Locate the cell with the specified text and output its (X, Y) center coordinate. 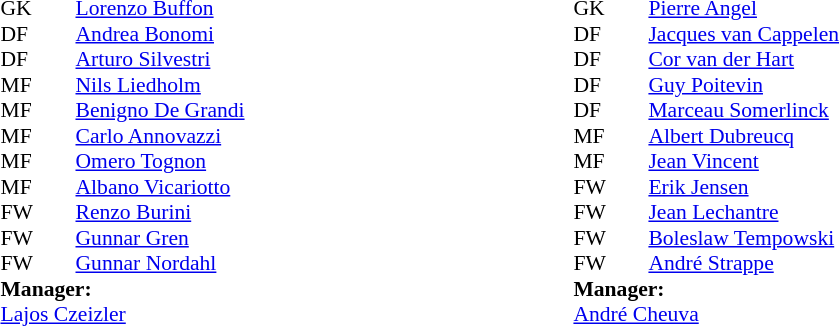
Arturo Silvestri (160, 59)
Carlo Annovazzi (160, 136)
Jean Vincent (744, 161)
Benigno De Grandi (160, 111)
Andrea Bonomi (160, 34)
Cor van der Hart (744, 59)
Renzo Burini (160, 213)
Albano Vicariotto (160, 187)
Omero Tognon (160, 161)
Boleslaw Tempowski (744, 238)
André Strappe (744, 263)
Gunnar Gren (160, 238)
Albert Dubreucq (744, 136)
Jacques van Cappelen (744, 34)
Gunnar Nordahl (160, 263)
Marceau Somerlinck (744, 111)
Guy Poitevin (744, 85)
Nils Liedholm (160, 85)
Jean Lechantre (744, 213)
Erik Jensen (744, 187)
